Output the (x, y) coordinate of the center of the cell containing the given text.  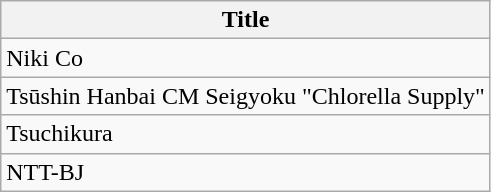
Title (246, 20)
Tsuchikura (246, 134)
Niki Co (246, 58)
Tsūshin Hanbai CM Seigyoku "Chlorella Supply" (246, 96)
NTT-BJ (246, 172)
